Determine the (X, Y) coordinate at the center of the cell enclosing the given text.  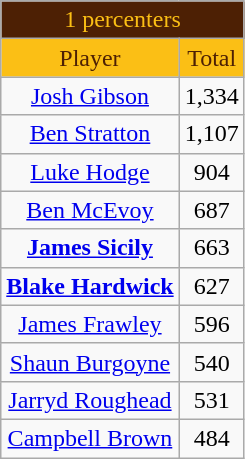
Josh Gibson (90, 96)
James Frawley (90, 324)
904 (212, 172)
1,334 (212, 96)
Jarryd Roughead (90, 400)
Total (212, 58)
James Sicily (90, 248)
1,107 (212, 134)
Luke Hodge (90, 172)
540 (212, 362)
687 (212, 210)
1 percenters (122, 20)
596 (212, 324)
Player (90, 58)
Campbell Brown (90, 438)
Shaun Burgoyne (90, 362)
627 (212, 286)
663 (212, 248)
484 (212, 438)
Ben Stratton (90, 134)
531 (212, 400)
Ben McEvoy (90, 210)
Blake Hardwick (90, 286)
